For the text-containing cell, return its midpoint in [X, Y] coordinate format. 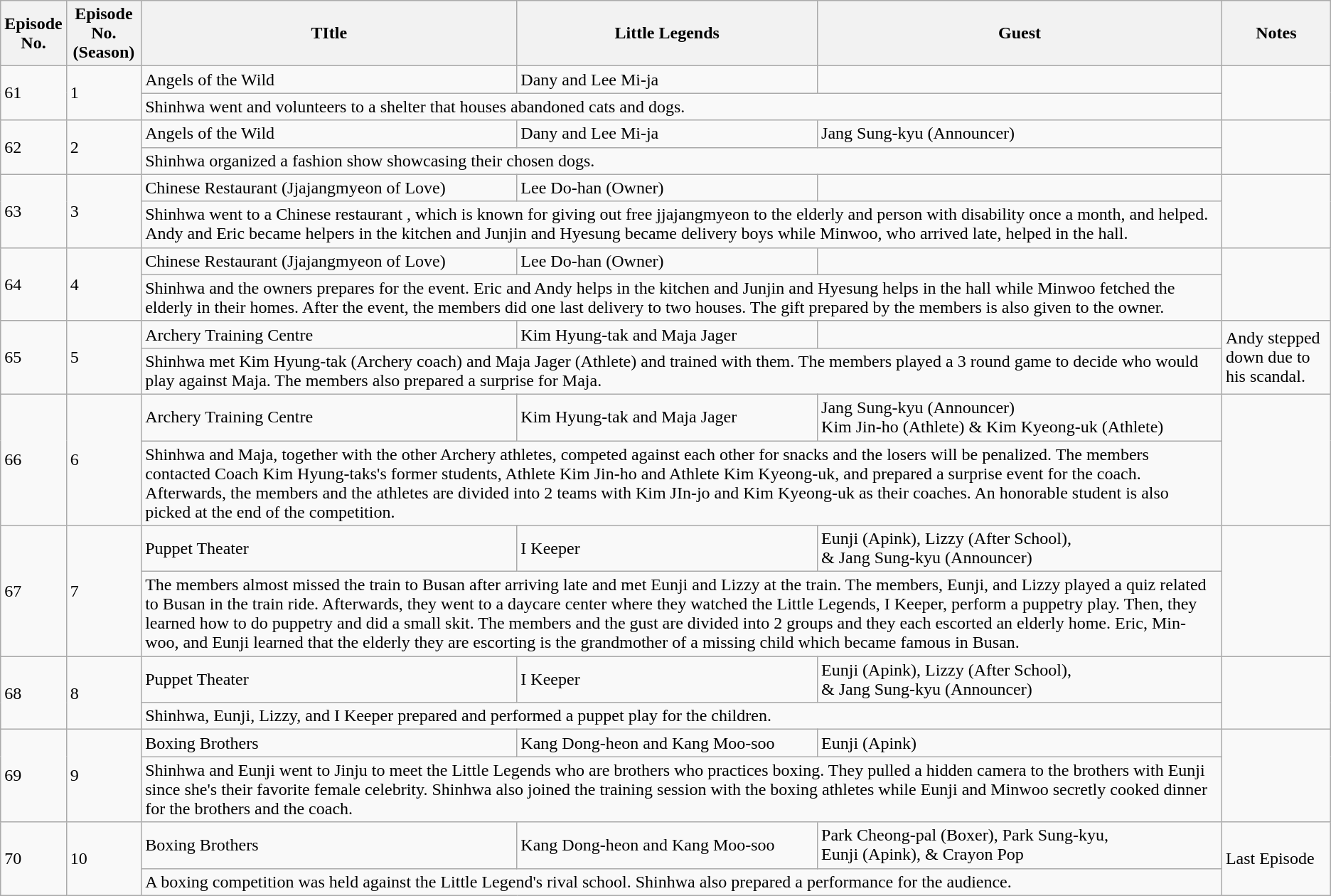
62 [33, 147]
Shinhwa went and volunteers to a shelter that houses abandoned cats and dogs. [682, 107]
Last Episode [1276, 859]
61 [33, 93]
Andy stepped down due to his scandal. [1276, 357]
1 [104, 93]
3 [104, 210]
Eunji (Apink) [1020, 743]
2 [104, 147]
Shinhwa, Eunji, Lizzy, and I Keeper prepared and performed a puppet play for the children. [682, 716]
Notes [1276, 33]
Jang Sung-kyu (Announcer) [1020, 134]
69 [33, 776]
EpisodeNo. [33, 33]
Jang Sung-kyu (Announcer)Kim Jin-ho (Athlete) & Kim Kyeong-uk (Athlete) [1020, 417]
9 [104, 776]
TItle [329, 33]
67 [33, 591]
65 [33, 357]
Episode No.(Season) [104, 33]
Park Cheong-pal (Boxer), Park Sung-kyu,Eunji (Apink), & Crayon Pop [1020, 845]
70 [33, 859]
7 [104, 591]
66 [33, 459]
5 [104, 357]
10 [104, 859]
63 [33, 210]
6 [104, 459]
Shinhwa organized a fashion show showcasing their chosen dogs. [682, 161]
Guest [1020, 33]
8 [104, 693]
64 [33, 284]
A boxing competition was held against the Little Legend's rival school. Shinhwa also prepared a performance for the audience. [682, 882]
68 [33, 693]
4 [104, 284]
Little Legends [667, 33]
